Return (x, y) of the center of cell containing provided text 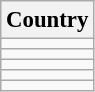
Country (48, 20)
